From the cell containing the given text, extract its center point as [x, y] coordinate. 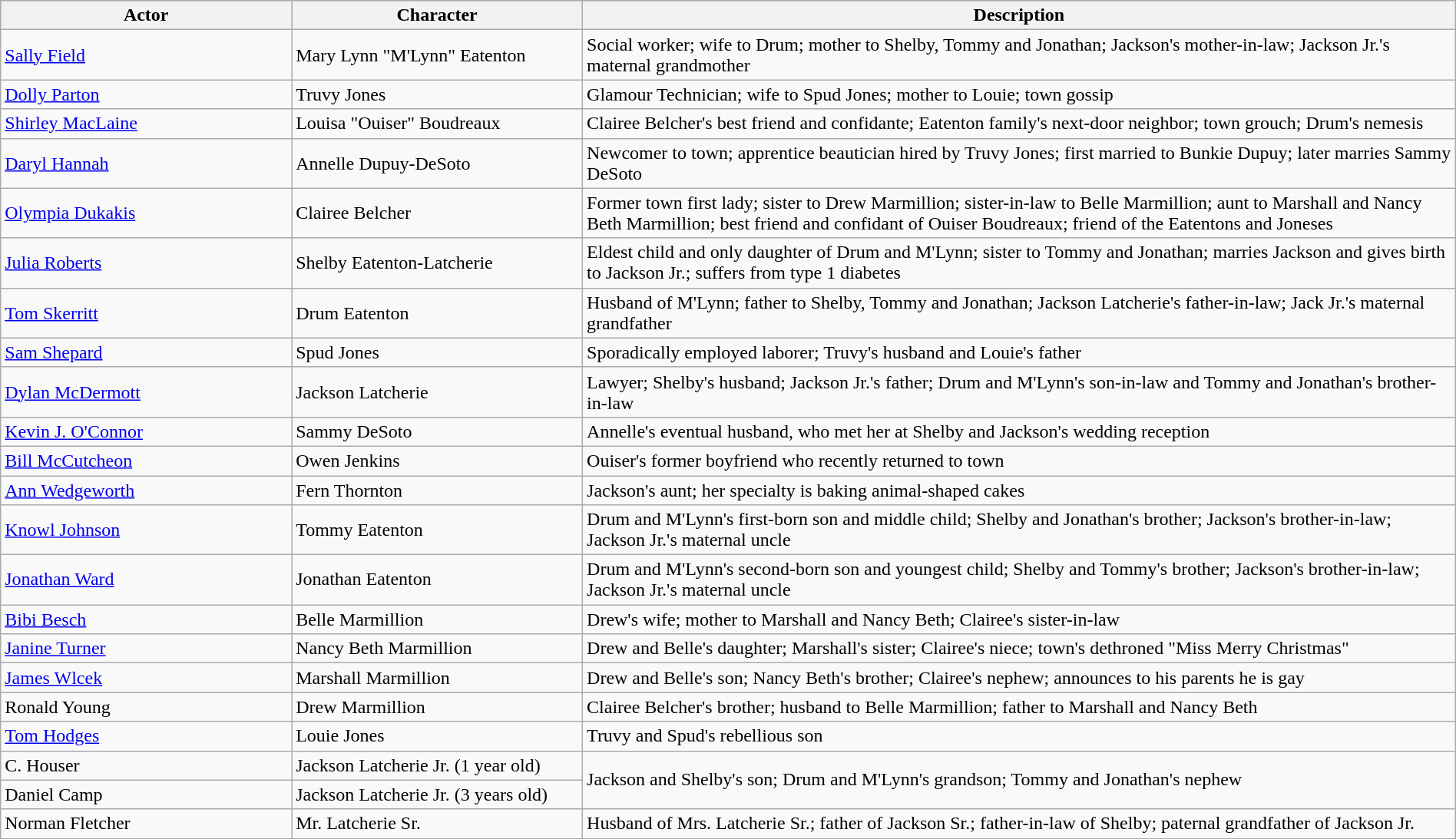
Sporadically employed laborer; Truvy's husband and Louie's father [1020, 352]
Lawyer; Shelby's husband; Jackson Jr.'s father; Drum and M'Lynn's son-in-law and Tommy and Jonathan's brother-in-law [1020, 391]
Jackson and Shelby's son; Drum and M'Lynn's grandson; Tommy and Jonathan's nephew [1020, 780]
Marshall Marmillion [438, 678]
Belle Marmillion [438, 619]
Character [438, 15]
Annelle's eventual husband, who met her at Shelby and Jackson's wedding reception [1020, 431]
Knowl Johnson [146, 530]
Description [1020, 15]
Louie Jones [438, 736]
Louisa "Ouiser" Boudreaux [438, 124]
Truvy and Spud's rebellious son [1020, 736]
Norman Fletcher [146, 824]
Shirley MacLaine [146, 124]
Drum and M'Lynn's first-born son and middle child; Shelby and Jonathan's brother; Jackson's brother-in-law; Jackson Jr.'s maternal uncle [1020, 530]
C. Houser [146, 765]
Jackson's aunt; her specialty is baking animal-shaped cakes [1020, 491]
Drew's wife; mother to Marshall and Nancy Beth; Clairee's sister-in-law [1020, 619]
Truvy Jones [438, 94]
Drew and Belle's son; Nancy Beth's brother; Clairee's nephew; announces to his parents he is gay [1020, 678]
James Wlcek [146, 678]
Tom Skerritt [146, 313]
Tommy Eatenton [438, 530]
Tom Hodges [146, 736]
Drum and M'Lynn's second-born son and youngest child; Shelby and Tommy's brother; Jackson's brother-in-law; Jackson Jr.'s maternal uncle [1020, 580]
Clairee Belcher's brother; husband to Belle Marmillion; father to Marshall and Nancy Beth [1020, 707]
Mr. Latcherie Sr. [438, 824]
Nancy Beth Marmillion [438, 649]
Drew and Belle's daughter; Marshall's sister; Clairee's niece; town's dethroned "Miss Merry Christmas" [1020, 649]
Ouiser's former boyfriend who recently returned to town [1020, 461]
Jonathan Eatenton [438, 580]
Social worker; wife to Drum; mother to Shelby, Tommy and Jonathan; Jackson's mother-in-law; Jackson Jr.'s maternal grandmother [1020, 55]
Owen Jenkins [438, 461]
Drew Marmillion [438, 707]
Bibi Besch [146, 619]
Jackson Latcherie [438, 391]
Newcomer to town; apprentice beautician hired by Truvy Jones; first married to Bunkie Dupuy; later marries Sammy DeSoto [1020, 163]
Glamour Technician; wife to Spud Jones; mother to Louie; town gossip [1020, 94]
Jonathan Ward [146, 580]
Spud Jones [438, 352]
Drum Eatenton [438, 313]
Fern Thornton [438, 491]
Kevin J. O'Connor [146, 431]
Ann Wedgeworth [146, 491]
Actor [146, 15]
Dylan McDermott [146, 391]
Annelle Dupuy-DeSoto [438, 163]
Dolly Parton [146, 94]
Husband of Mrs. Latcherie Sr.; father of Jackson Sr.; father-in-law of Shelby; paternal grandfather of Jackson Jr. [1020, 824]
Jackson Latcherie Jr. (3 years old) [438, 794]
Sam Shepard [146, 352]
Clairee Belcher [438, 213]
Mary Lynn "M'Lynn" Eatenton [438, 55]
Daryl Hannah [146, 163]
Sally Field [146, 55]
Sammy DeSoto [438, 431]
Julia Roberts [146, 263]
Clairee Belcher's best friend and confidante; Eatenton family's next-door neighbor; town grouch; Drum's nemesis [1020, 124]
Olympia Dukakis [146, 213]
Janine Turner [146, 649]
Bill McCutcheon [146, 461]
Shelby Eatenton-Latcherie [438, 263]
Husband of M'Lynn; father to Shelby, Tommy and Jonathan; Jackson Latcherie's father-in-law; Jack Jr.'s maternal grandfather [1020, 313]
Ronald Young [146, 707]
Jackson Latcherie Jr. (1 year old) [438, 765]
Daniel Camp [146, 794]
